For the text-containing cell, return its midpoint in (X, Y) coordinate format. 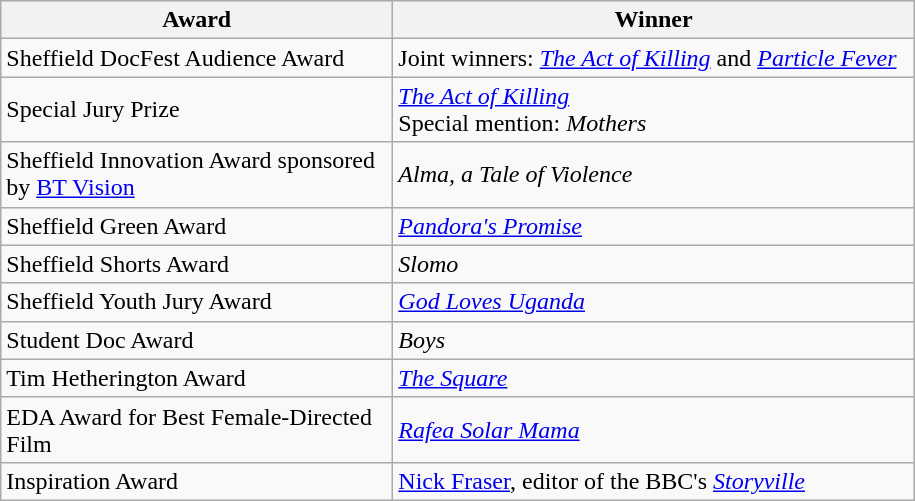
Sheffield Youth Jury Award (197, 302)
Student Doc Award (197, 340)
Tim Hetherington Award (197, 378)
The Act of KillingSpecial mention: Mothers (654, 110)
Nick Fraser, editor of the BBC's Storyville (654, 481)
Special Jury Prize (197, 110)
Sheffield Innovation Award sponsored by BT Vision (197, 174)
Pandora's Promise (654, 226)
Joint winners: The Act of Killing and Particle Fever (654, 58)
Sheffield Shorts Award (197, 264)
Winner (654, 20)
Award (197, 20)
God Loves Uganda (654, 302)
Slomo (654, 264)
Sheffield Green Award (197, 226)
Boys (654, 340)
Sheffield DocFest Audience Award (197, 58)
The Square (654, 378)
EDA Award for Best Female-Directed Film (197, 430)
Inspiration Award (197, 481)
Rafea Solar Mama (654, 430)
Alma, a Tale of Violence (654, 174)
